From the cell containing the given text, extract its center point as (x, y) coordinate. 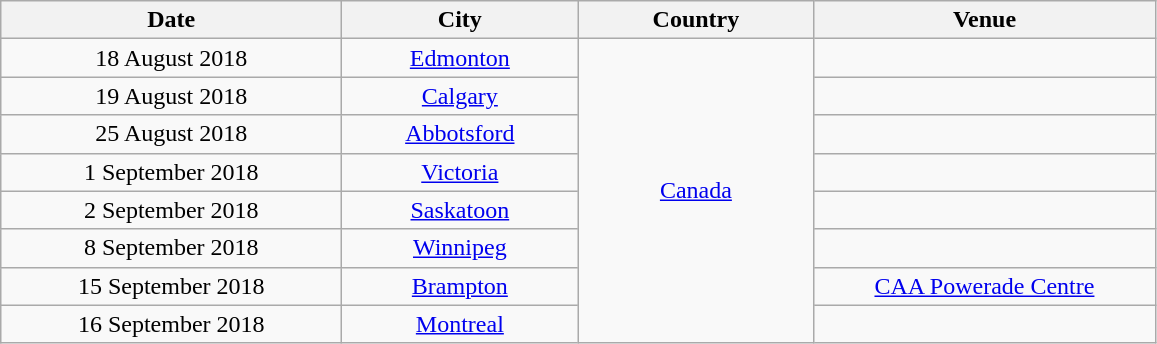
Calgary (460, 96)
Country (696, 20)
19 August 2018 (172, 96)
25 August 2018 (172, 134)
Saskatoon (460, 210)
18 August 2018 (172, 58)
15 September 2018 (172, 286)
8 September 2018 (172, 248)
Winnipeg (460, 248)
Canada (696, 191)
Montreal (460, 324)
Date (172, 20)
Venue (984, 20)
Abbotsford (460, 134)
2 September 2018 (172, 210)
City (460, 20)
Brampton (460, 286)
16 September 2018 (172, 324)
CAA Powerade Centre (984, 286)
1 September 2018 (172, 172)
Edmonton (460, 58)
Victoria (460, 172)
